Extract the [X, Y] coordinate from the center of the cell holding the provided text.  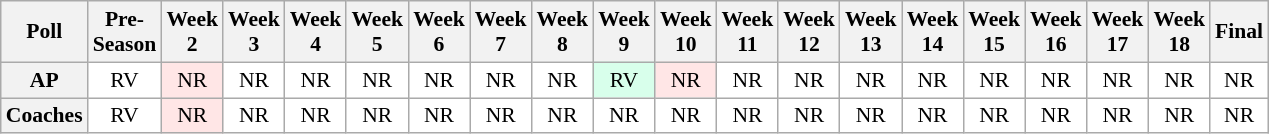
Week10 [686, 32]
Week13 [871, 32]
Week3 [254, 32]
Week16 [1056, 32]
Week4 [316, 32]
Week2 [192, 32]
Week6 [439, 32]
Week15 [994, 32]
Week14 [933, 32]
Week5 [377, 32]
Week17 [1118, 32]
Week9 [624, 32]
Final [1239, 32]
Week7 [501, 32]
Week18 [1179, 32]
AP [44, 80]
Coaches [44, 116]
Poll [44, 32]
Week11 [748, 32]
Week12 [809, 32]
Pre-Season [125, 32]
Week8 [562, 32]
